Scan for the cell matching the given text and deliver its (x, y) coordinate at center. 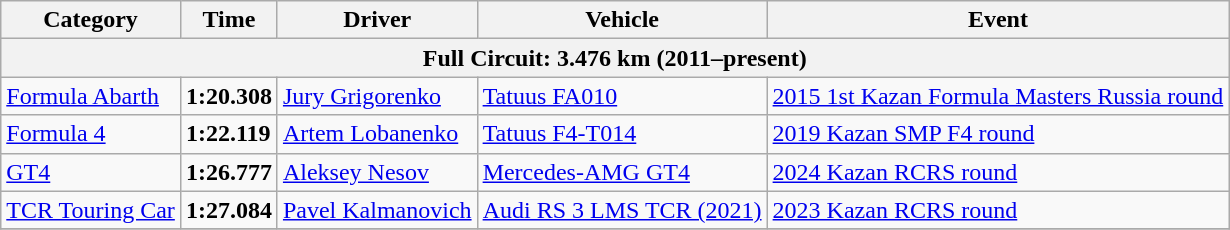
1:22.119 (228, 134)
Artem Lobanenko (377, 134)
Formula 4 (91, 134)
Tatuus FA010 (622, 96)
Aleksey Nesov (377, 172)
Full Circuit: 3.476 km (2011–present) (615, 58)
Vehicle (622, 20)
2015 1st Kazan Formula Masters Russia round (998, 96)
2019 Kazan SMP F4 round (998, 134)
1:20.308 (228, 96)
1:27.084 (228, 210)
GT4 (91, 172)
2023 Kazan RCRS round (998, 210)
TCR Touring Car (91, 210)
2024 Kazan RCRS round (998, 172)
Driver (377, 20)
Event (998, 20)
Mercedes-AMG GT4 (622, 172)
Jury Grigorenko (377, 96)
Tatuus F4-T014 (622, 134)
Formula Abarth (91, 96)
1:26.777 (228, 172)
Audi RS 3 LMS TCR (2021) (622, 210)
Category (91, 20)
Time (228, 20)
Pavel Kalmanovich (377, 210)
